Extract the [X, Y] coordinate from the center of the cell holding the provided text.  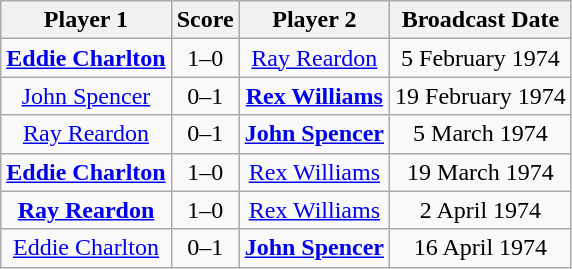
19 March 1974 [481, 172]
2 April 1974 [481, 210]
Player 2 [314, 20]
19 February 1974 [481, 96]
5 March 1974 [481, 134]
5 February 1974 [481, 58]
16 April 1974 [481, 248]
Broadcast Date [481, 20]
Player 1 [86, 20]
Score [205, 20]
